Search for the cell housing the specified text and yield its (x, y) center coordinate. 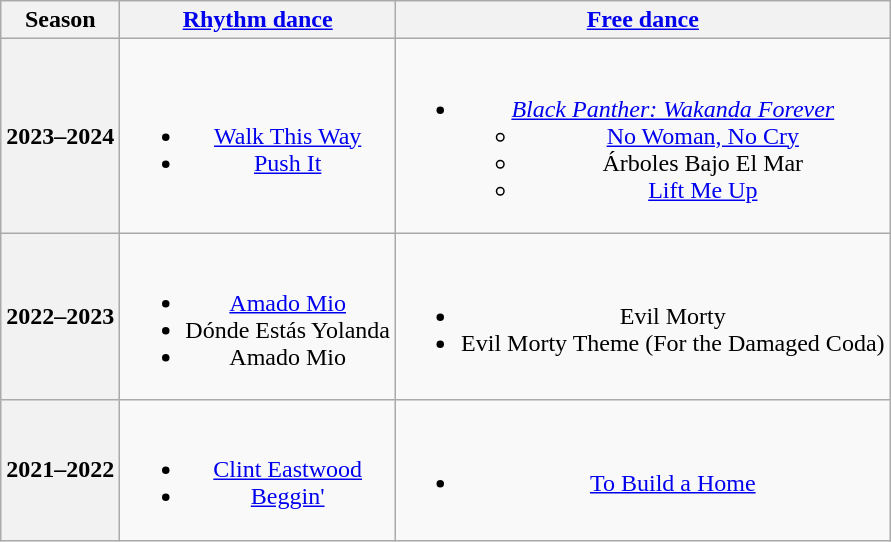
2022–2023 (60, 316)
Clint Eastwood Beggin' (258, 470)
Walk This Way Push It (258, 136)
2021–2022 (60, 470)
Black Panther: Wakanda ForeverNo Woman, No Cry Árboles Bajo El Mar Lift Me Up (644, 136)
Rhythm dance (258, 20)
Season (60, 20)
Amado Mio Dónde Estás Yolanda Amado Mio (258, 316)
2023–2024 (60, 136)
Evil Morty Evil Morty Theme (For the Damaged Coda) (644, 316)
Free dance (644, 20)
To Build a Home (644, 470)
